From the cell containing the given text, extract its center point as [X, Y] coordinate. 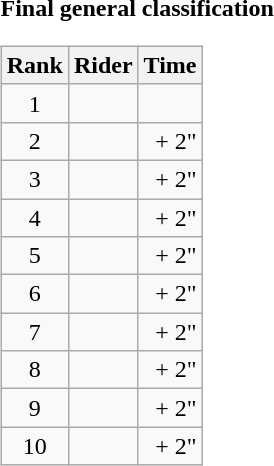
7 [34, 332]
9 [34, 408]
3 [34, 179]
10 [34, 446]
5 [34, 256]
6 [34, 294]
Rank [34, 65]
4 [34, 217]
1 [34, 103]
8 [34, 370]
Time [170, 65]
2 [34, 141]
Rider [103, 65]
